Provide the [X, Y] coordinate of the cell's center where the given text is located.  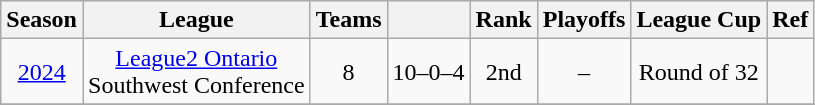
10–0–4 [428, 72]
Round of 32 [699, 72]
Ref [790, 20]
League2 OntarioSouthwest Conference [196, 72]
Season [42, 20]
2nd [504, 72]
8 [348, 72]
Playoffs [584, 20]
2024 [42, 72]
League [196, 20]
– [584, 72]
Rank [504, 20]
Teams [348, 20]
League Cup [699, 20]
